Detect which cell encompasses the target text, then output its [x, y] center coordinate. 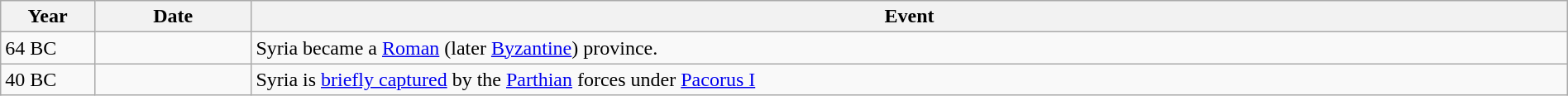
Syria is briefly captured by the Parthian forces under Pacorus I [910, 79]
40 BC [48, 79]
Event [910, 17]
Syria became a Roman (later Byzantine) province. [910, 48]
64 BC [48, 48]
Date [172, 17]
Year [48, 17]
